Find where the given text appears and provide that cell's center as [X, Y] coordinate. 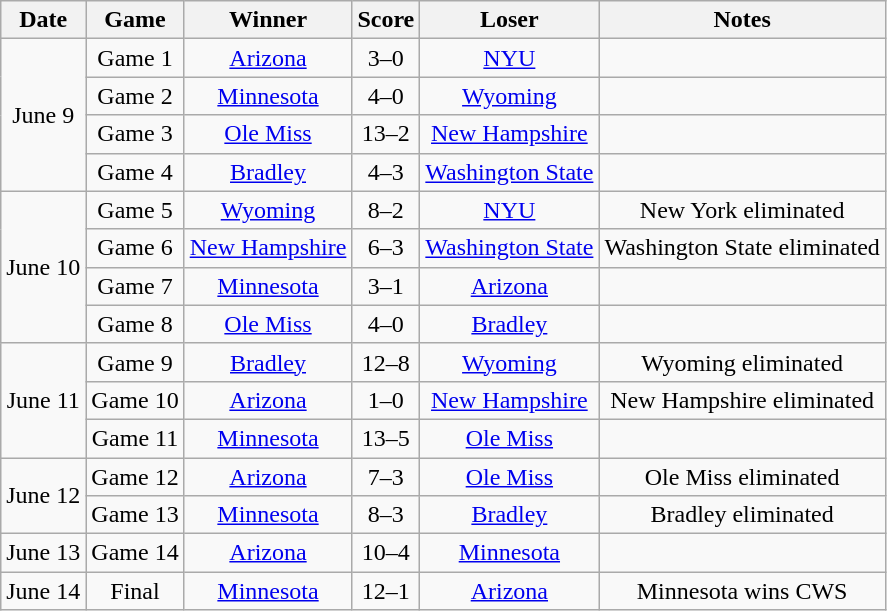
Game [135, 20]
Loser [510, 20]
Game 4 [135, 172]
8–2 [386, 210]
Game 1 [135, 58]
New Hampshire eliminated [742, 400]
Game 6 [135, 248]
Winner [268, 20]
4–3 [386, 172]
6–3 [386, 248]
New York eliminated [742, 210]
Minnesota wins CWS [742, 591]
June 10 [44, 267]
June 14 [44, 591]
June 9 [44, 115]
7–3 [386, 477]
13–2 [386, 134]
1–0 [386, 400]
Game 8 [135, 324]
3–1 [386, 286]
10–4 [386, 553]
Final [135, 591]
Game 13 [135, 515]
Notes [742, 20]
8–3 [386, 515]
Game 14 [135, 553]
Game 9 [135, 362]
Game 5 [135, 210]
Game 3 [135, 134]
12–1 [386, 591]
Score [386, 20]
Game 10 [135, 400]
13–5 [386, 438]
Game 7 [135, 286]
12–8 [386, 362]
Game 11 [135, 438]
Wyoming eliminated [742, 362]
Game 12 [135, 477]
June 13 [44, 553]
Game 2 [135, 96]
Washington State eliminated [742, 248]
June 12 [44, 496]
3–0 [386, 58]
Bradley eliminated [742, 515]
June 11 [44, 400]
Date [44, 20]
Ole Miss eliminated [742, 477]
